Output the (x, y) coordinate of the center of the cell containing the given text.  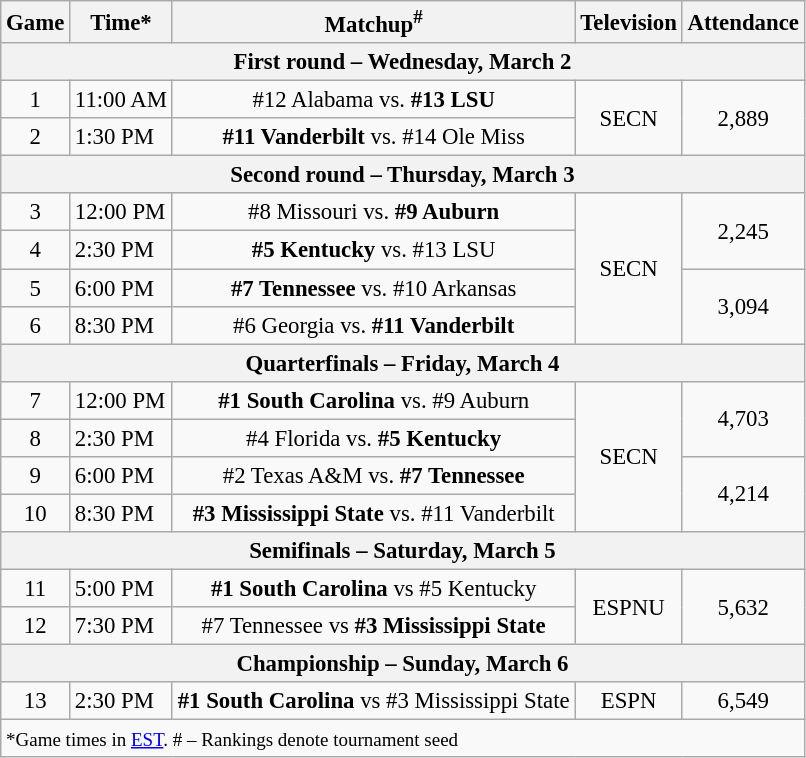
#6 Georgia vs. #11 Vanderbilt (374, 325)
8 (36, 438)
6 (36, 325)
Television (628, 22)
10 (36, 513)
#2 Texas A&M vs. #7 Tennessee (374, 476)
1:30 PM (122, 137)
7:30 PM (122, 626)
7 (36, 400)
Semifinals – Saturday, March 5 (402, 551)
#1 South Carolina vs #5 Kentucky (374, 588)
3,094 (743, 306)
#1 South Carolina vs. #9 Auburn (374, 400)
4,703 (743, 418)
#8 Missouri vs. #9 Auburn (374, 213)
#3 Mississippi State vs. #11 Vanderbilt (374, 513)
#4 Florida vs. #5 Kentucky (374, 438)
4,214 (743, 494)
Second round – Thursday, March 3 (402, 175)
*Game times in EST. # – Rankings denote tournament seed (402, 739)
11:00 AM (122, 100)
Matchup# (374, 22)
6,549 (743, 701)
ESPN (628, 701)
2,889 (743, 118)
5,632 (743, 606)
5:00 PM (122, 588)
ESPNU (628, 606)
Game (36, 22)
#5 Kentucky vs. #13 LSU (374, 250)
1 (36, 100)
First round – Wednesday, March 2 (402, 62)
#11 Vanderbilt vs. #14 Ole Miss (374, 137)
4 (36, 250)
Championship – Sunday, March 6 (402, 664)
#1 South Carolina vs #3 Mississippi State (374, 701)
Time* (122, 22)
2,245 (743, 232)
#12 Alabama vs. #13 LSU (374, 100)
13 (36, 701)
#7 Tennessee vs. #10 Arkansas (374, 288)
5 (36, 288)
2 (36, 137)
Quarterfinals – Friday, March 4 (402, 363)
12 (36, 626)
11 (36, 588)
9 (36, 476)
#7 Tennessee vs #3 Mississippi State (374, 626)
3 (36, 213)
Attendance (743, 22)
